Detect which cell encompasses the target text, then output its (X, Y) center coordinate. 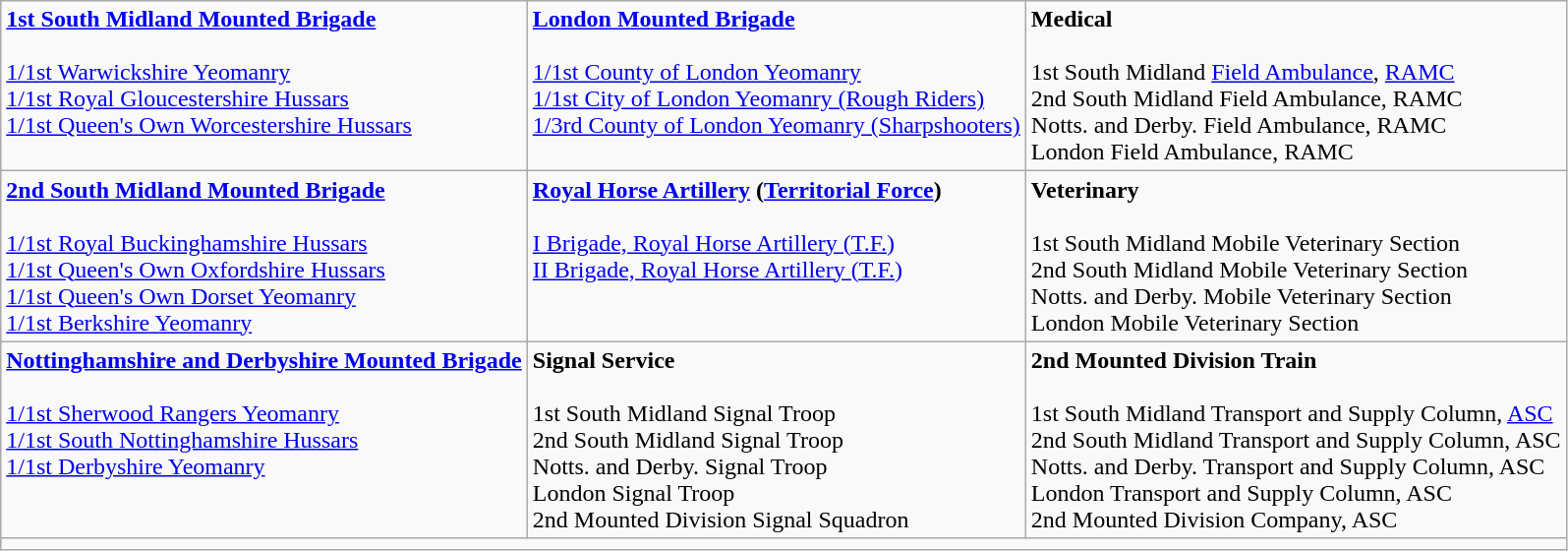
1st South Midland Mounted Brigade1/1st Warwickshire Yeomanry 1/1st Royal Gloucestershire Hussars 1/1st Queen's Own Worcestershire Hussars (264, 87)
Nottinghamshire and Derbyshire Mounted Brigade1/1st Sherwood Rangers Yeomanry 1/1st South Nottinghamshire Hussars 1/1st Derbyshire Yeomanry (264, 440)
London Mounted Brigade1/1st County of London Yeomanry 1/1st City of London Yeomanry (Rough Riders) 1/3rd County of London Yeomanry (Sharpshooters) (777, 87)
Royal Horse Artillery (Territorial Force)I Brigade, Royal Horse Artillery (T.F.)II Brigade, Royal Horse Artillery (T.F.) (777, 256)
